Extract the (X, Y) coordinate from the center of the cell holding the provided text.  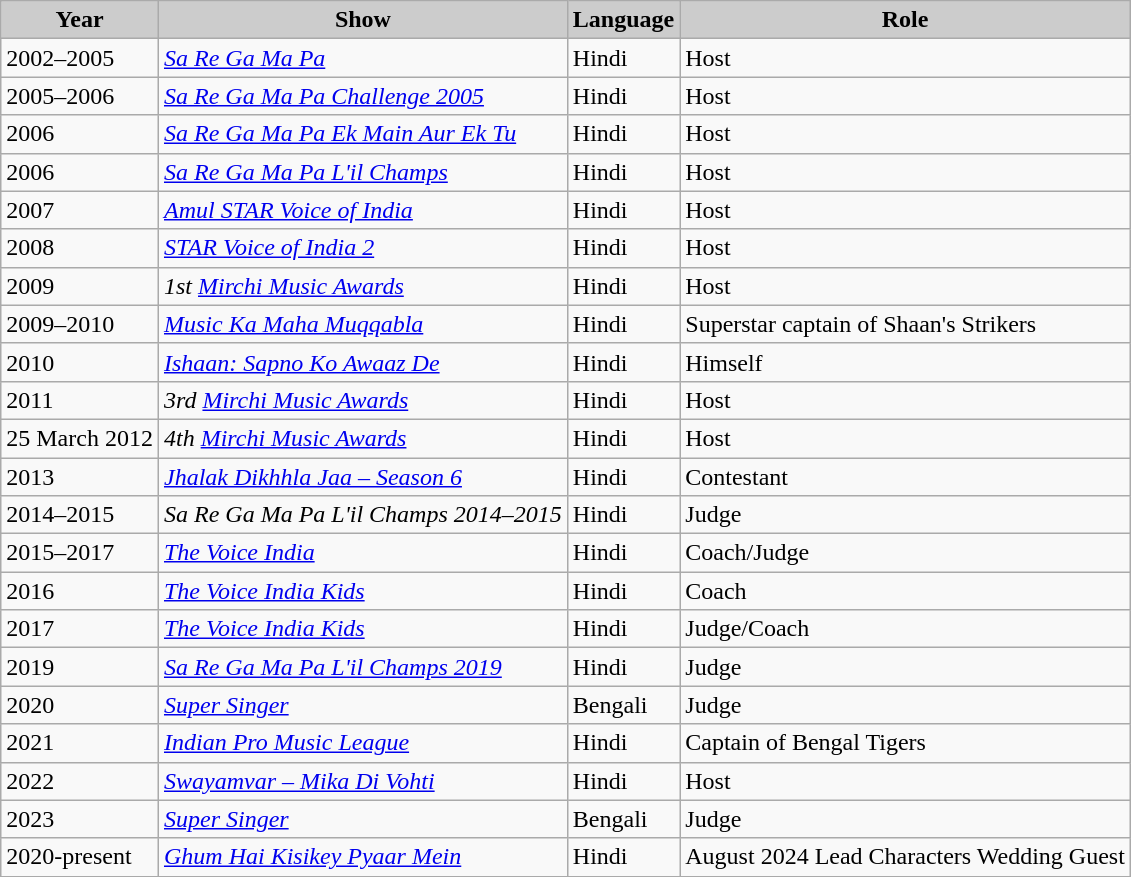
2023 (80, 819)
Ghum Hai Kisikey Pyaar Mein (362, 857)
2008 (80, 248)
2020-present (80, 857)
2016 (80, 591)
25 March 2012 (80, 438)
Captain of Bengal Tigers (906, 743)
Amul STAR Voice of India (362, 210)
Swayamvar – Mika Di Vohti (362, 781)
Show (362, 20)
2009–2010 (80, 324)
2002–2005 (80, 58)
2005–2006 (80, 96)
Language (623, 20)
Sa Re Ga Ma Pa L'il Champs (362, 172)
2017 (80, 629)
Coach (906, 591)
4th Mirchi Music Awards (362, 438)
2013 (80, 477)
2021 (80, 743)
Coach/Judge (906, 553)
2022 (80, 781)
August 2024 Lead Characters Wedding Guest (906, 857)
The Voice India (362, 553)
2011 (80, 400)
Superstar captain of Shaan's Strikers (906, 324)
3rd Mirchi Music Awards (362, 400)
1st Mirchi Music Awards (362, 286)
2009 (80, 286)
Sa Re Ga Ma Pa Challenge 2005 (362, 96)
2020 (80, 705)
Jhalak Dikhhla Jaa – Season 6 (362, 477)
Music Ka Maha Muqqabla (362, 324)
Year (80, 20)
Sa Re Ga Ma Pa (362, 58)
Sa Re Ga Ma Pa Ek Main Aur Ek Tu (362, 134)
Indian Pro Music League (362, 743)
Judge/Coach (906, 629)
Ishaan: Sapno Ko Awaaz De (362, 362)
STAR Voice of India 2 (362, 248)
2015–2017 (80, 553)
Himself (906, 362)
Role (906, 20)
Sa Re Ga Ma Pa L'il Champs 2019 (362, 667)
Contestant (906, 477)
2007 (80, 210)
Sa Re Ga Ma Pa L'il Champs 2014–2015 (362, 515)
2019 (80, 667)
2014–2015 (80, 515)
2010 (80, 362)
